Output the [X, Y] coordinate of the center of the cell containing the given text.  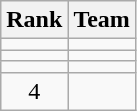
Team [102, 20]
Rank [34, 20]
4 [34, 91]
